Determine the (X, Y) coordinate at the center of the cell enclosing the given text.  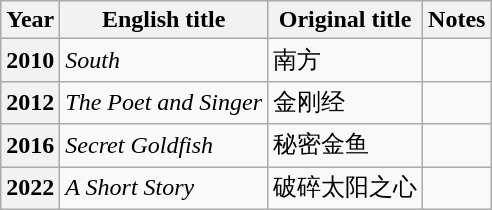
2012 (30, 102)
English title (164, 20)
秘密金鱼 (346, 146)
Notes (457, 20)
2022 (30, 188)
破碎太阳之心 (346, 188)
南方 (346, 60)
The Poet and Singer (164, 102)
A Short Story (164, 188)
金刚经 (346, 102)
Year (30, 20)
2016 (30, 146)
South (164, 60)
Original title (346, 20)
Secret Goldfish (164, 146)
2010 (30, 60)
